Identify which cell holds the provided text, then report its (x, y) central coordinate. 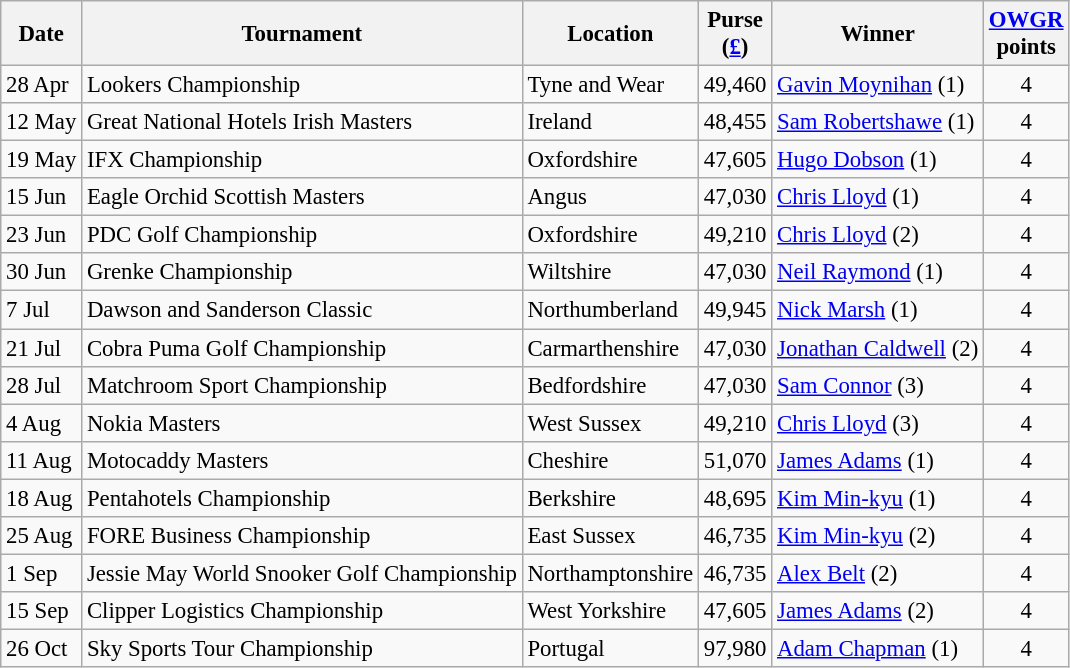
Bedfordshire (610, 385)
James Adams (2) (878, 611)
Nick Marsh (1) (878, 310)
30 Jun (42, 273)
Wiltshire (610, 273)
4 Aug (42, 423)
15 Jun (42, 197)
IFX Championship (302, 160)
West Yorkshire (610, 611)
Adam Chapman (1) (878, 648)
West Sussex (610, 423)
26 Oct (42, 648)
Sky Sports Tour Championship (302, 648)
48,695 (734, 498)
Chris Lloyd (2) (878, 235)
11 Aug (42, 460)
Chris Lloyd (1) (878, 197)
Pentahotels Championship (302, 498)
21 Jul (42, 348)
Motocaddy Masters (302, 460)
Hugo Dobson (1) (878, 160)
Location (610, 34)
1 Sep (42, 573)
49,945 (734, 310)
Kim Min-kyu (1) (878, 498)
Nokia Masters (302, 423)
Winner (878, 34)
Purse(£) (734, 34)
Sam Connor (3) (878, 385)
28 Apr (42, 85)
7 Jul (42, 310)
Gavin Moynihan (1) (878, 85)
Dawson and Sanderson Classic (302, 310)
Jonathan Caldwell (2) (878, 348)
Matchroom Sport Championship (302, 385)
18 Aug (42, 498)
East Sussex (610, 536)
Sam Robertshawe (1) (878, 122)
51,070 (734, 460)
Clipper Logistics Championship (302, 611)
12 May (42, 122)
Eagle Orchid Scottish Masters (302, 197)
Northamptonshire (610, 573)
Cobra Puma Golf Championship (302, 348)
Chris Lloyd (3) (878, 423)
Great National Hotels Irish Masters (302, 122)
23 Jun (42, 235)
Date (42, 34)
PDC Golf Championship (302, 235)
Alex Belt (2) (878, 573)
48,455 (734, 122)
Carmarthenshire (610, 348)
19 May (42, 160)
28 Jul (42, 385)
Tournament (302, 34)
Northumberland (610, 310)
Neil Raymond (1) (878, 273)
Grenke Championship (302, 273)
15 Sep (42, 611)
FORE Business Championship (302, 536)
Jessie May World Snooker Golf Championship (302, 573)
Cheshire (610, 460)
Lookers Championship (302, 85)
Angus (610, 197)
Kim Min-kyu (2) (878, 536)
Ireland (610, 122)
Tyne and Wear (610, 85)
25 Aug (42, 536)
49,460 (734, 85)
97,980 (734, 648)
Berkshire (610, 498)
OWGRpoints (1026, 34)
James Adams (1) (878, 460)
Portugal (610, 648)
